Identify which cell holds the provided text, then report its [X, Y] central coordinate. 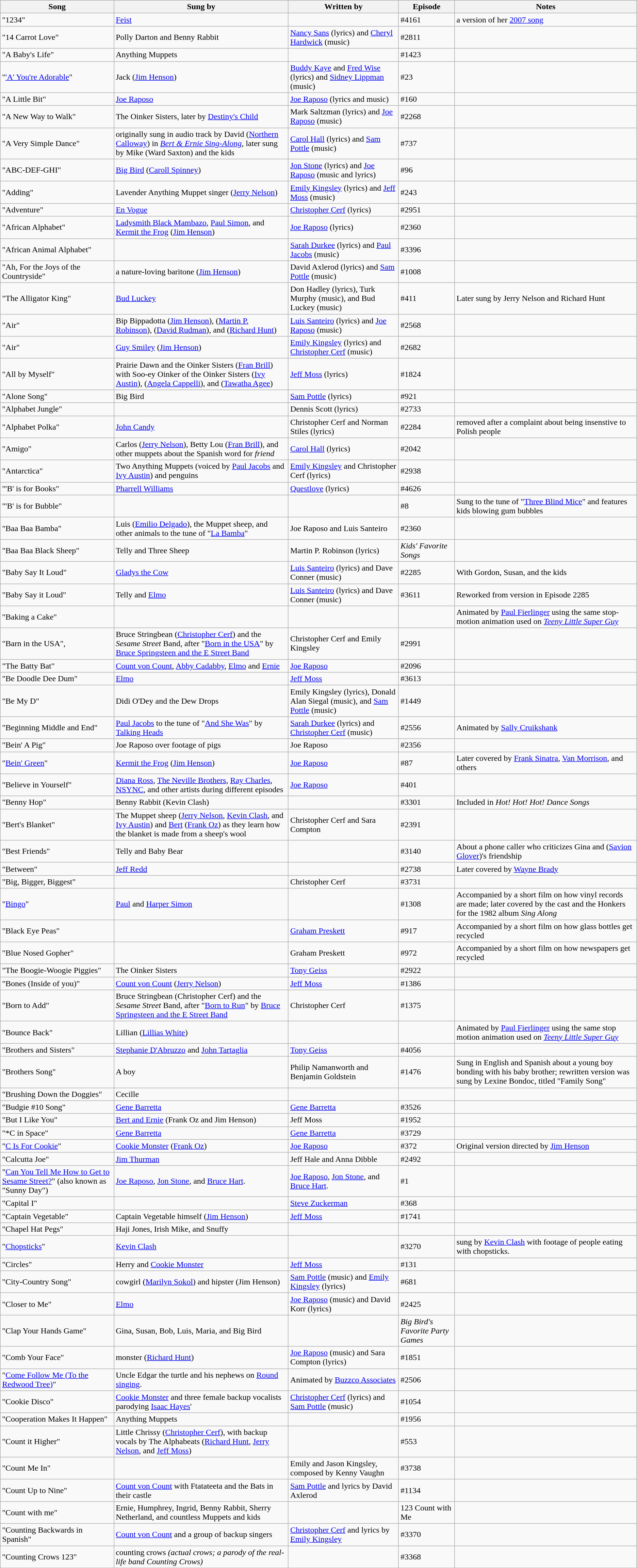
"Calcutta Joe" [57, 1159]
Cecille [201, 1094]
"Can You Tell Me How to Get to Sesame Street?" (also known as "Sunny Day") [57, 1181]
Christopher Cerf (lyrics) [343, 210]
"Adventure" [57, 210]
Accompanied by a short film on how glass bottles get recycled [546, 931]
#2682 [427, 347]
cowgirl (Marilyn Sokol) and hipster (Jim Henson) [201, 1282]
Cookie Monster (Frank Oz) [201, 1146]
Little Chrissy (Christopher Cerf), with backup vocals by The Alphabeats (Richard Hunt, Jerry Nelson, and Jeff Moss) [201, 1441]
#3526 [427, 1107]
Polly Darton and Benny Rabbit [201, 37]
Emily and Jason Kingsley, composed by Kenny Vaughn [343, 1468]
"Bingo" [57, 904]
"Captain Vegetable" [57, 1216]
Notes [546, 7]
Jeff Hale and Anna Dibble [343, 1159]
"The Alligator King" [57, 299]
"Beginning Middle and End" [57, 728]
"Budgie #10 Song" [57, 1107]
#1 [427, 1181]
"14 Carrot Love" [57, 37]
Cookie Monster and three female backup vocalists parodying Isaac Hayes' [201, 1402]
"Bein' Green" [57, 763]
#2938 [427, 471]
"A Little Bit" [57, 99]
Paul and Harper Simon [201, 904]
#3370 [427, 1535]
#2268 [427, 116]
Telly and Three Sheep [201, 550]
#3270 [427, 1247]
Uncle Edgar the turtle and his nephews on Round singing. [201, 1379]
"Count it Higher" [57, 1441]
Carlos (Jerry Nelson), Betty Lou (Fran Brill), and other muppets about the Spanish word for friend [201, 449]
#2356 [427, 745]
Sam Pottle (lyrics) [343, 396]
Bip Bippadotta (Jim Henson), (Martin P. Robinson), (David Rudman), and (Richard Hunt) [201, 325]
#553 [427, 1441]
"Bein' A Pig" [57, 745]
#243 [427, 192]
Big Bird's Favorite Party Games [427, 1331]
originally sung in audio track by David (Northern Calloway) in Bert & Ernie Sing-Along, later sung by Mike (Ward Saxton) and the kids [201, 143]
"Be Doodle Dee Dum" [57, 679]
"Barn in the USA", [57, 644]
#131 [427, 1264]
The Oinker Sisters [201, 971]
Sung in English and Spanish about a young boy bonding with his baby brother; rewritten version was sung by Lexine Bondoc, titled "Family Song" [546, 1072]
Prairie Dawn and the Oinker Sisters (Fran Brill) with Soo-ey Oinker of the Oinker Sisters (Ivy Austin), (Angela Cappelli), and (Tawatha Agee) [201, 374]
#2991 [427, 644]
#2096 [427, 666]
Questlove (lyrics) [343, 489]
#3368 [427, 1556]
Sung to the tune of "Three Blind Mice" and features kids blowing gum bubbles [546, 506]
#1134 [427, 1490]
"Be My D" [57, 701]
Haji Jones, Irish Mike, and Snuffy [201, 1229]
Joe Raposo (music) and Sara Compton (lyrics) [343, 1358]
Accompanied by a short film on how vinyl records are made; later covered by the cast and the Honkers for the 1982 album Sing Along [546, 904]
"Adding" [57, 192]
"Baa Baa Bamba" [57, 528]
"A New Way to Walk" [57, 116]
Christopher Cerf and lyrics by Emily Kingsley [343, 1535]
"Alone Song" [57, 396]
#1423 [427, 55]
"Chopsticks" [57, 1247]
"Brothers and Sisters" [57, 1050]
monster (Richard Hunt) [201, 1358]
Telly and Elmo [201, 594]
#3611 [427, 594]
#3396 [427, 249]
#23 [427, 77]
"Antarctica" [57, 471]
Emily Kingsley (lyrics) and Christopher Cerf (music) [343, 347]
Jon Stone (lyrics) and Joe Raposo (music and lyrics) [343, 170]
"Bones (Inside of you)" [57, 983]
Included in Hot! Hot! Hot! Dance Songs [546, 802]
Count von Count (Jerry Nelson) [201, 983]
"Baa Baa Black Sheep" [57, 550]
"'A' You're Adorable" [57, 77]
#2922 [427, 971]
Emily Kingsley and Christopher Cerf (lyrics) [343, 471]
"Between" [57, 869]
sung by Kevin Clash with footage of people eating with chopsticks. [546, 1247]
Accompanied by a short film on how newspapers get recycled [546, 953]
"All by Myself" [57, 374]
Later covered by Wayne Brady [546, 869]
"African Animal Alphabet" [57, 249]
Kevin Clash [201, 1247]
#1952 [427, 1120]
Big Bird (Caroll Spinney) [201, 170]
#401 [427, 785]
"African Alphabet" [57, 227]
"The Boogie-Woogie Piggies" [57, 971]
Animated by Paul Fierlinger using the same stop motion animation used on Teeny Little Super Guy [546, 1032]
#4056 [427, 1050]
#2425 [427, 1304]
Jack (Jim Henson) [201, 77]
"Alphabet Jungle" [57, 409]
#1375 [427, 1006]
a version of her 2007 song [546, 20]
About a phone caller who criticizes Gina and (Savion Glover)'s friendship [546, 851]
"Comb Your Face" [57, 1358]
Christopher Cerf (lyrics) and Sam Pottle (music) [343, 1402]
Buddy Kaye and Fred Wise (lyrics) and Sidney Lippman (music) [343, 77]
Don Hadley (lyrics), Turk Murphy (music), and Bud Luckey (music) [343, 299]
Sung by [201, 7]
Jim Thurman [201, 1159]
Christopher Cerf and Sara Compton [343, 825]
Ernie, Humphrey, Ingrid, Benny Rabbit, Sherry Netherland, and countless Muppets and kids [201, 1512]
"Closer to Me" [57, 1304]
Joe Raposo and Luis Santeiro [343, 528]
#3301 [427, 802]
#160 [427, 99]
Gladys the Cow [201, 573]
Gina, Susan, Bob, Luis, Maria, and Big Bird [201, 1331]
Herry and Cookie Monster [201, 1264]
Benny Rabbit (Kevin Clash) [201, 802]
#2284 [427, 427]
#2738 [427, 869]
Sam Pottle and lyrics by David Axlerod [343, 1490]
"Chapel Hat Pegs" [57, 1229]
"Brushing Down the Doggies" [57, 1094]
removed after a complaint about being insenstive to Polish people [546, 427]
Jeff Redd [201, 869]
#1386 [427, 983]
#3729 [427, 1133]
"Ah, For the Joys of the Countryside" [57, 272]
counting crows (actual crows; a parody of the real-life band Counting Crows) [201, 1556]
Bud Luckey [201, 299]
Big Bird [201, 396]
123 Count with Me [427, 1512]
"City-Country Song" [57, 1282]
Reworked from version in Episode 2285 [546, 594]
Carol Hall (lyrics) [343, 449]
Ladysmith Black Mambazo, Paul Simon, and Kermit the Frog (Jim Henson) [201, 227]
"A Baby's Life" [57, 55]
"Baby Say It Loud" [57, 573]
Bruce Stringbean (Christopher Cerf) and the Sesame Street Band, after "Born to Run" by Bruce Springsteen and the E Street Band [201, 1006]
"Alphabet Polka" [57, 427]
Sam Pottle (music) and Emily Kingsley (lyrics) [343, 1282]
#2506 [427, 1379]
"Count with me" [57, 1512]
Carol Hall (lyrics) and Sam Pottle (music) [343, 143]
"Cooperation Makes It Happen" [57, 1419]
Joe Raposo (music) and David Korr (lyrics) [343, 1304]
"Cookie Disco" [57, 1402]
Luis (Emilio Delgado), the Muppet sheep, and other animals to the tune of "La Bamba" [201, 528]
"Big, Bigger, Biggest" [57, 882]
"ABC-DEF-GHI" [57, 170]
#921 [427, 396]
Animated by Paul Fierlinger using the same stop-motion animation used on Teeny Little Super Guy [546, 617]
#2568 [427, 325]
#2733 [427, 409]
#2285 [427, 573]
Sarah Durkee (lyrics) and Paul Jacobs (music) [343, 249]
Later sung by Jerry Nelson and Richard Hunt [546, 299]
"'B' is for Bubble" [57, 506]
Animated by Sally Cruikshank [546, 728]
#972 [427, 953]
"Count Up to Nine" [57, 1490]
#1956 [427, 1419]
#87 [427, 763]
Joe Raposo (lyrics and music) [343, 99]
"Benny Hop" [57, 802]
#2042 [427, 449]
#1741 [427, 1216]
"Count Me In" [57, 1468]
Joe Raposo (lyrics) [343, 227]
Bert and Ernie (Frank Oz and Jim Henson) [201, 1120]
"Capital I" [57, 1203]
"Circles" [57, 1264]
"Baby Say it Loud" [57, 594]
#2556 [427, 728]
En Vogue [201, 210]
Christopher Cerf and Emily Kingsley [343, 644]
Joe Raposo over footage of pigs [201, 745]
Kids' Favorite Songs [427, 550]
#1449 [427, 701]
#917 [427, 931]
Diana Ross, The Neville Brothers, Ray Charles, NSYNC, and other artists during different episodes [201, 785]
"Brothers Song" [57, 1072]
"The Batty Bat" [57, 666]
#1008 [427, 272]
Sarah Durkee (lyrics) and Christopher Cerf (music) [343, 728]
Later covered by Frank Sinatra, Van Morrison, and others [546, 763]
#4161 [427, 20]
Captain Vegetable himself (Jim Henson) [201, 1216]
Feist [201, 20]
#2811 [427, 37]
"Amigo" [57, 449]
David Axlerod (lyrics) and Sam Pottle (music) [343, 272]
Emily Kingsley (lyrics), Donald Alan Siegal (music), and Sam Pottle (music) [343, 701]
Paul Jacobs to the tune of "And She Was" by Talking Heads [201, 728]
#2391 [427, 825]
Original version directed by Jim Henson [546, 1146]
"Clap Your Hands Game" [57, 1331]
Guy Smiley (Jim Henson) [201, 347]
Mark Saltzman (lyrics) and Joe Raposo (music) [343, 116]
"C Is For Cookie" [57, 1146]
#368 [427, 1203]
Stephanie D'Abruzzo and John Tartaglia [201, 1050]
Lavender Anything Muppet singer (Jerry Nelson) [201, 192]
With Gordon, Susan, and the kids [546, 573]
#1054 [427, 1402]
#372 [427, 1146]
Christopher Cerf and Norman Stiles (lyrics) [343, 427]
"Blue Nosed Gopher" [57, 953]
Two Anything Muppets (voiced by Paul Jacobs and Ivy Austin) and penguins [201, 471]
#1851 [427, 1358]
"Black Eye Peas" [57, 931]
Lillian (Lillias White) [201, 1032]
"Come Follow Me (To the Redwood Tree)" [57, 1379]
#3731 [427, 882]
#2492 [427, 1159]
John Candy [201, 427]
Count von Count, Abby Cadabby, Elmo and Ernie [201, 666]
#8 [427, 506]
#1824 [427, 374]
A boy [201, 1072]
Bruce Stringbean (Christopher Cerf) and the Sesame Street Band, after "Born in the USA" by Bruce Springsteen and the E Street Band [201, 644]
#681 [427, 1282]
Count von Count and a group of backup singers [201, 1535]
a nature-loving baritone (Jim Henson) [201, 272]
Didi O'Dey and the Dew Drops [201, 701]
Nancy Sans (lyrics) and Cheryl Hardwick (music) [343, 37]
Episode [427, 7]
#737 [427, 143]
#1308 [427, 904]
"Bert's Blanket" [57, 825]
Emily Kingsley (lyrics) and Jeff Moss (music) [343, 192]
The Oinker Sisters, later by Destiny's Child [201, 116]
Philip Namanworth and Benjamin Goldstein [343, 1072]
"*C in Space" [57, 1133]
The Muppet sheep (Jerry Nelson, Kevin Clash, and Ivy Austin) and Bert (Frank Oz) as they learn how the blanket is made from a sheep's wool [201, 825]
#2951 [427, 210]
"But I Like You" [57, 1120]
Pharrell Williams [201, 489]
Luis Santeiro (lyrics) and Joe Raposo (music) [343, 325]
Count von Count with Ftatateeta and the Bats in their castle [201, 1490]
"Counting Crows 123" [57, 1556]
Written by [343, 7]
Jeff Moss (lyrics) [343, 374]
Animated by Buzzco Associates [343, 1379]
Steve Zuckerman [343, 1203]
#3613 [427, 679]
#411 [427, 299]
"Counting Backwards in Spanish" [57, 1535]
#1476 [427, 1072]
"A Very Simple Dance" [57, 143]
#4626 [427, 489]
Song [57, 7]
"Best Friends" [57, 851]
"'B' is for Books" [57, 489]
"Born to Add" [57, 1006]
#96 [427, 170]
"Believe in Yourself" [57, 785]
Telly and Baby Bear [201, 851]
#3140 [427, 851]
Martin P. Robinson (lyrics) [343, 550]
Dennis Scott (lyrics) [343, 409]
"1234" [57, 20]
"Bounce Back" [57, 1032]
Kermit the Frog (Jim Henson) [201, 763]
#3738 [427, 1468]
"Baking a Cake" [57, 617]
